Provide the [X, Y] coordinate of the cell's center where the given text is located.  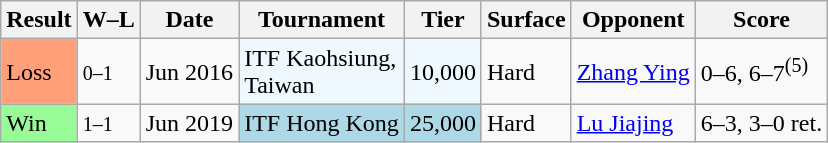
Lu Jiajing [633, 123]
Date [189, 20]
10,000 [442, 72]
Result [39, 20]
Jun 2016 [189, 72]
Surface [526, 20]
25,000 [442, 123]
6–3, 3–0 ret. [761, 123]
Score [761, 20]
Zhang Ying [633, 72]
ITF Kaohsiung, Taiwan [322, 72]
Tournament [322, 20]
0–6, 6–7(5) [761, 72]
W–L [108, 20]
Jun 2019 [189, 123]
ITF Hong Kong [322, 123]
Loss [39, 72]
Win [39, 123]
1–1 [108, 123]
0–1 [108, 72]
Tier [442, 20]
Opponent [633, 20]
